Return [x, y] of the center of cell containing provided text 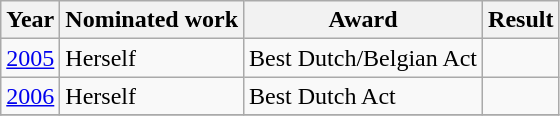
Year [30, 20]
Award [364, 20]
2006 [30, 96]
Nominated work [152, 20]
Best Dutch Act [364, 96]
2005 [30, 58]
Result [521, 20]
Best Dutch/Belgian Act [364, 58]
